From the cell containing the given text, extract its center point as (x, y) coordinate. 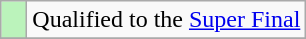
Qualified to the Super Final (166, 20)
